Return (X, Y) of the center of cell containing provided text 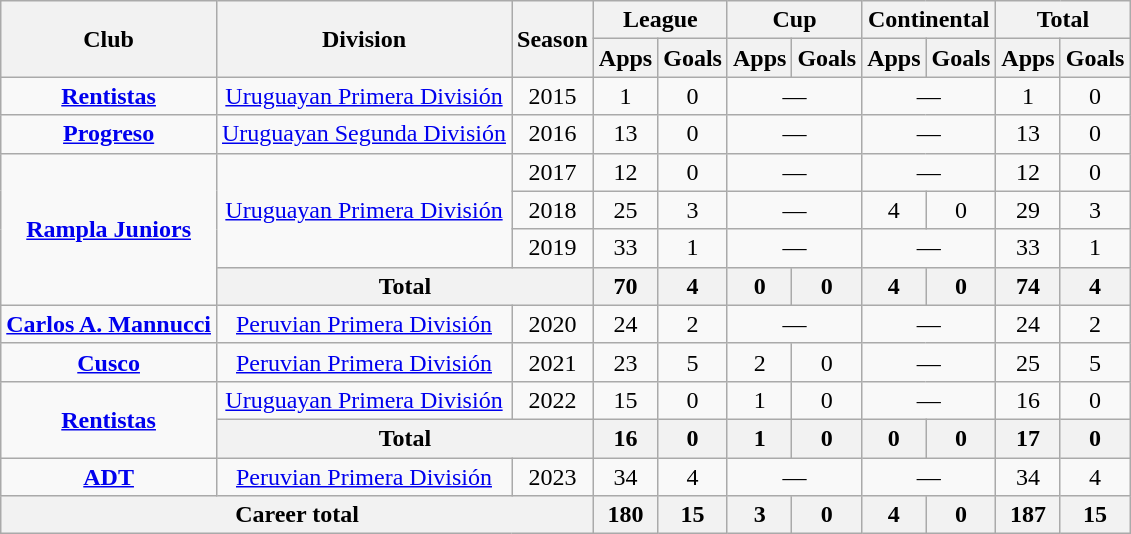
70 (625, 286)
Cup (794, 20)
Progreso (109, 134)
23 (625, 362)
Carlos A. Mannucci (109, 324)
Club (109, 39)
Continental (929, 20)
2023 (553, 477)
2016 (553, 134)
2021 (553, 362)
2019 (553, 248)
180 (625, 515)
29 (1028, 210)
ADT (109, 477)
2020 (553, 324)
League (660, 20)
Career total (298, 515)
Rampla Juniors (109, 229)
Division (364, 39)
2022 (553, 400)
Uruguayan Segunda División (364, 134)
2015 (553, 96)
74 (1028, 286)
Cusco (109, 362)
2017 (553, 172)
2018 (553, 210)
17 (1028, 438)
Season (553, 39)
187 (1028, 515)
